From the cell containing the given text, extract its center point as [x, y] coordinate. 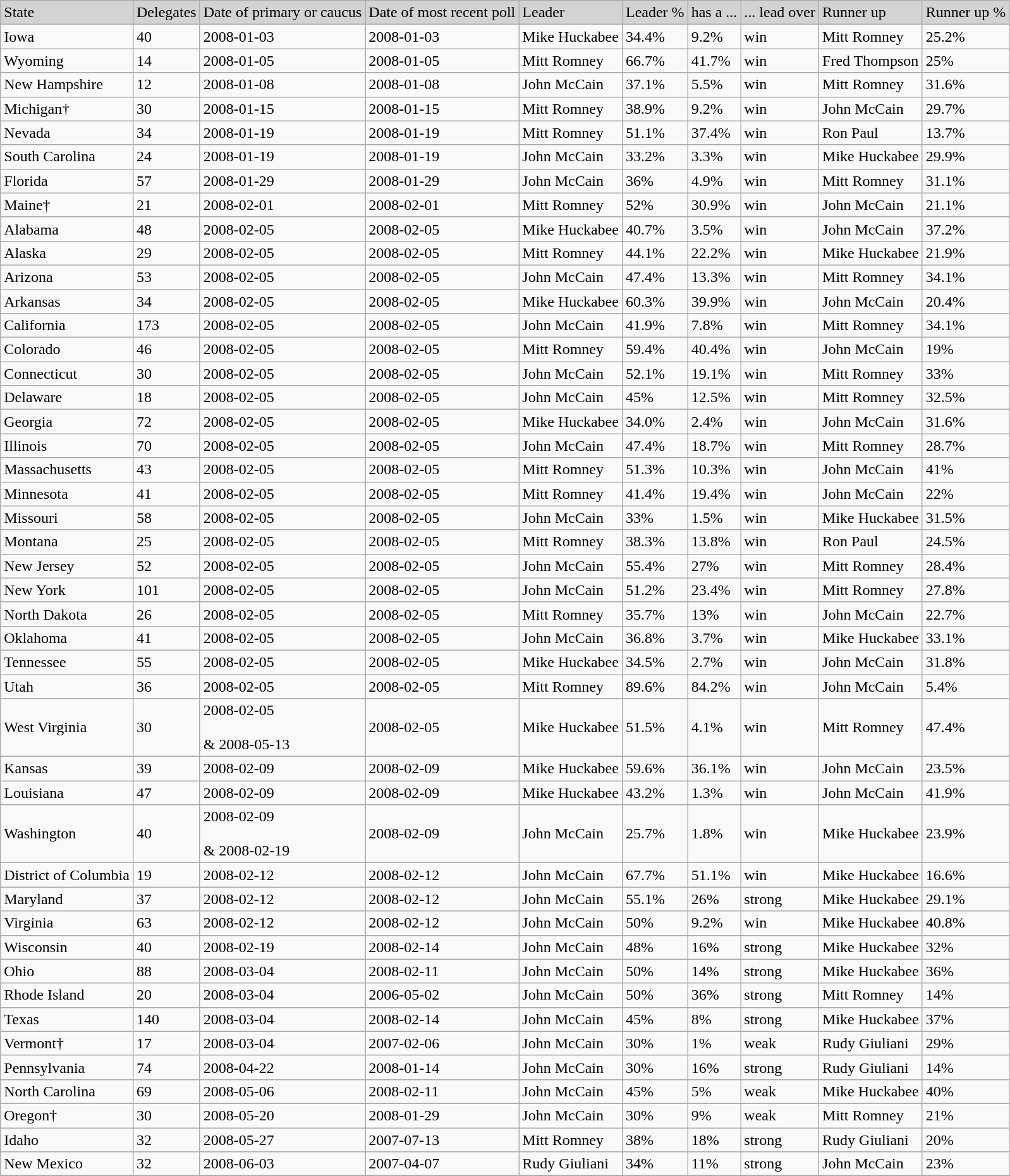
North Carolina [67, 1091]
2008-05-27 [283, 1140]
1.8% [714, 834]
1.3% [714, 793]
Oklahoma [67, 638]
67.7% [655, 875]
Runner up [871, 13]
10.3% [714, 470]
22.7% [966, 614]
33.2% [655, 157]
19% [966, 350]
Date of most recent poll [442, 13]
25.2% [966, 37]
60.3% [655, 302]
84.2% [714, 686]
55.1% [655, 899]
2008-05-06 [283, 1091]
22% [966, 494]
18% [714, 1140]
140 [166, 1019]
27.8% [966, 590]
12.5% [714, 398]
South Carolina [67, 157]
41.7% [714, 61]
Utah [67, 686]
Delaware [67, 398]
Runner up % [966, 13]
23.9% [966, 834]
43.2% [655, 793]
2007-02-06 [442, 1043]
59.6% [655, 769]
Oregon† [67, 1115]
70 [166, 446]
25% [966, 61]
Iowa [67, 37]
51.3% [655, 470]
2008-01-14 [442, 1067]
31.5% [966, 518]
74 [166, 1067]
38.9% [655, 109]
Arkansas [67, 302]
37 [166, 899]
48% [655, 947]
3.7% [714, 638]
5.4% [966, 686]
3.5% [714, 229]
2008-02-19 [283, 947]
36.8% [655, 638]
Virginia [67, 923]
Maryland [67, 899]
59.4% [655, 350]
32% [966, 947]
has a ... [714, 13]
19.4% [714, 494]
Pennsylvania [67, 1067]
23.5% [966, 769]
Leader % [655, 13]
48 [166, 229]
21 [166, 205]
5.5% [714, 85]
... lead over [780, 13]
1% [714, 1043]
89.6% [655, 686]
29.9% [966, 157]
9% [714, 1115]
13.8% [714, 542]
29% [966, 1043]
173 [166, 326]
Alaska [67, 253]
55 [166, 662]
38% [655, 1140]
43 [166, 470]
Missouri [67, 518]
5% [714, 1091]
51.5% [655, 728]
101 [166, 590]
Idaho [67, 1140]
21.9% [966, 253]
52 [166, 566]
72 [166, 422]
37.4% [714, 133]
34.0% [655, 422]
47 [166, 793]
Florida [67, 181]
20 [166, 995]
28.7% [966, 446]
13% [714, 614]
34.4% [655, 37]
53 [166, 277]
23% [966, 1164]
Texas [67, 1019]
New York [67, 590]
66.7% [655, 61]
13.7% [966, 133]
Michigan† [67, 109]
63 [166, 923]
30.9% [714, 205]
29 [166, 253]
31.1% [966, 181]
37.2% [966, 229]
Vermont† [67, 1043]
28.4% [966, 566]
69 [166, 1091]
40% [966, 1091]
Montana [67, 542]
37% [966, 1019]
20.4% [966, 302]
31.8% [966, 662]
33.1% [966, 638]
36.1% [714, 769]
22.2% [714, 253]
88 [166, 971]
55.4% [655, 566]
40.7% [655, 229]
40.4% [714, 350]
Minnesota [67, 494]
Arizona [67, 277]
12 [166, 85]
District of Columbia [67, 875]
Colorado [67, 350]
North Dakota [67, 614]
19.1% [714, 374]
Georgia [67, 422]
Leader [571, 13]
New Jersey [67, 566]
2007-04-07 [442, 1164]
19 [166, 875]
41% [966, 470]
2007-07-13 [442, 1140]
Massachusetts [67, 470]
18.7% [714, 446]
41.4% [655, 494]
Connecticut [67, 374]
2008-02-05& 2008-05-13 [283, 728]
Illinois [67, 446]
23.4% [714, 590]
Maine† [67, 205]
4.1% [714, 728]
New Mexico [67, 1164]
35.7% [655, 614]
26% [714, 899]
39.9% [714, 302]
Louisiana [67, 793]
44.1% [655, 253]
2008-02-09& 2008-02-19 [283, 834]
Rhode Island [67, 995]
21% [966, 1115]
Kansas [67, 769]
18 [166, 398]
Wisconsin [67, 947]
29.7% [966, 109]
29.1% [966, 899]
4.9% [714, 181]
58 [166, 518]
Tennessee [67, 662]
24.5% [966, 542]
17 [166, 1043]
2008-04-22 [283, 1067]
38.3% [655, 542]
2008-06-03 [283, 1164]
14 [166, 61]
39 [166, 769]
8% [714, 1019]
11% [714, 1164]
34.5% [655, 662]
Ohio [67, 971]
West Virginia [67, 728]
52.1% [655, 374]
2.4% [714, 422]
24 [166, 157]
46 [166, 350]
Alabama [67, 229]
Nevada [67, 133]
Washington [67, 834]
52% [655, 205]
2.7% [714, 662]
36 [166, 686]
27% [714, 566]
26 [166, 614]
32.5% [966, 398]
California [67, 326]
7.8% [714, 326]
1.5% [714, 518]
Date of primary or caucus [283, 13]
16.6% [966, 875]
2006-05-02 [442, 995]
25.7% [655, 834]
21.1% [966, 205]
37.1% [655, 85]
25 [166, 542]
State [67, 13]
New Hampshire [67, 85]
20% [966, 1140]
57 [166, 181]
13.3% [714, 277]
2008-05-20 [283, 1115]
3.3% [714, 157]
Wyoming [67, 61]
34% [655, 1164]
Delegates [166, 13]
51.2% [655, 590]
40.8% [966, 923]
Fred Thompson [871, 61]
